Search for the cell housing the specified text and yield its [X, Y] center coordinate. 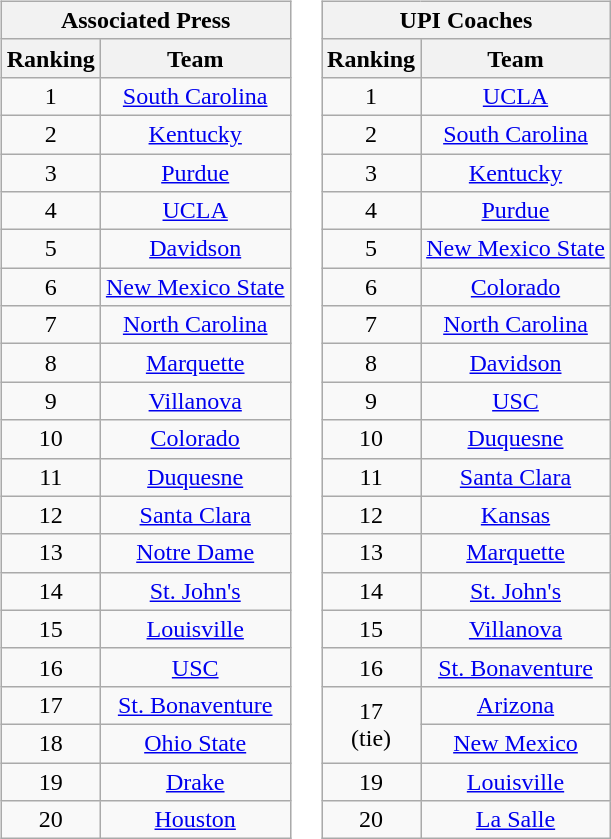
17 [50, 705]
Arizona [516, 705]
New Mexico [516, 743]
Ohio State [195, 743]
17(tie) [372, 724]
La Salle [516, 820]
Houston [195, 820]
18 [50, 743]
Drake [195, 781]
Notre Dame [195, 553]
Kansas [516, 515]
Associated Press [146, 20]
UPI Coaches [466, 20]
